Scan for the cell matching the given text and deliver its (X, Y) coordinate at center. 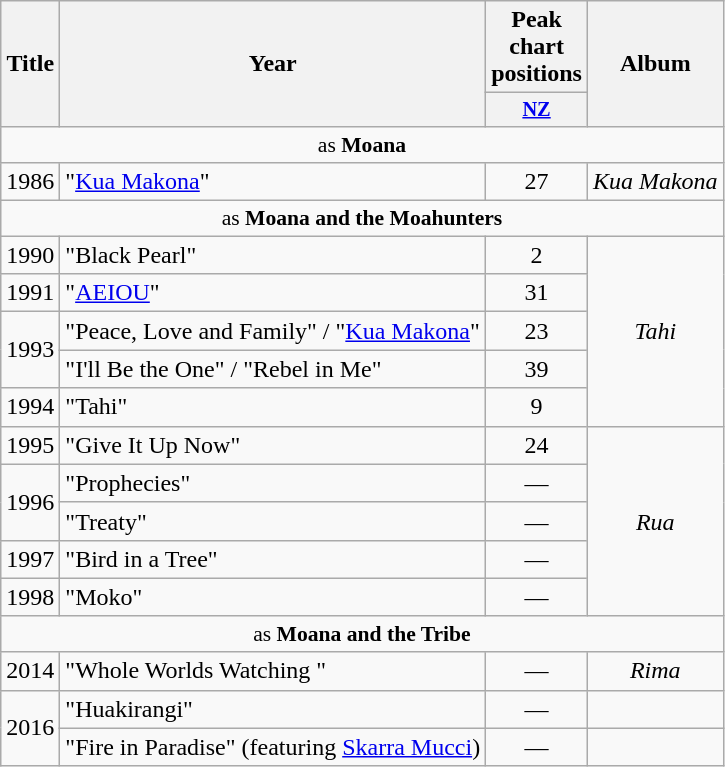
NZ (537, 110)
2014 (30, 671)
"Moko" (273, 597)
"Whole Worlds Watching " (273, 671)
"Tahi" (273, 407)
1995 (30, 445)
Kua Makona (655, 181)
"Bird in a Tree" (273, 559)
"AEIOU" (273, 293)
"Give It Up Now" (273, 445)
Title (30, 64)
1991 (30, 293)
Album (655, 64)
as Moana and the Moahunters (362, 218)
1998 (30, 597)
1993 (30, 350)
Rima (655, 671)
23 (537, 331)
24 (537, 445)
1996 (30, 502)
"Huakirangi" (273, 709)
as Moana and the Tribe (362, 634)
"Kua Makona" (273, 181)
1990 (30, 255)
"Fire in Paradise" (featuring Skarra Mucci) (273, 747)
1994 (30, 407)
Tahi (655, 331)
2016 (30, 728)
Peak chart positions (537, 47)
"I'll Be the One" / "Rebel in Me" (273, 369)
9 (537, 407)
"Prophecies" (273, 483)
27 (537, 181)
1997 (30, 559)
Year (273, 64)
"Treaty" (273, 521)
"Peace, Love and Family" / "Kua Makona" (273, 331)
2 (537, 255)
"Black Pearl" (273, 255)
Rua (655, 521)
as Moana (362, 144)
31 (537, 293)
39 (537, 369)
1986 (30, 181)
